Output the (X, Y) coordinate of the center of the cell containing the given text.  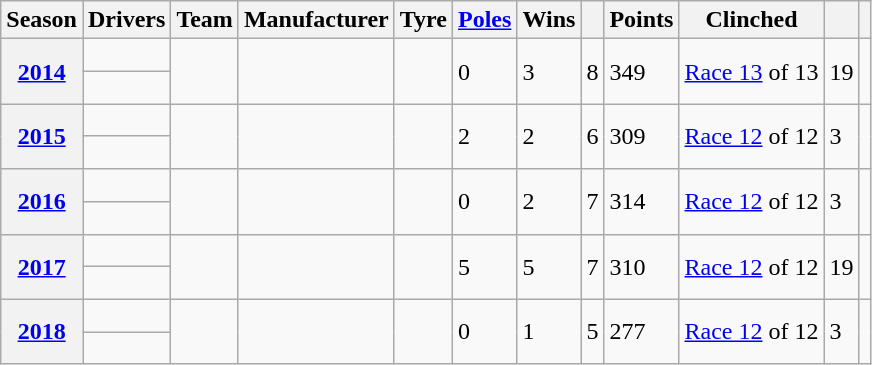
Team (205, 20)
Drivers (126, 20)
Poles (484, 20)
2016 (42, 202)
Season (42, 20)
Clinched (752, 20)
314 (642, 202)
6 (592, 136)
277 (642, 332)
Tyre (423, 20)
Manufacturer (316, 20)
Race 13 of 13 (752, 72)
2017 (42, 266)
310 (642, 266)
Wins (549, 20)
1 (549, 332)
8 (592, 72)
2018 (42, 332)
Points (642, 20)
2014 (42, 72)
2015 (42, 136)
349 (642, 72)
309 (642, 136)
